Return the (X, Y) coordinate for the center point of the cell that contains the specified text.  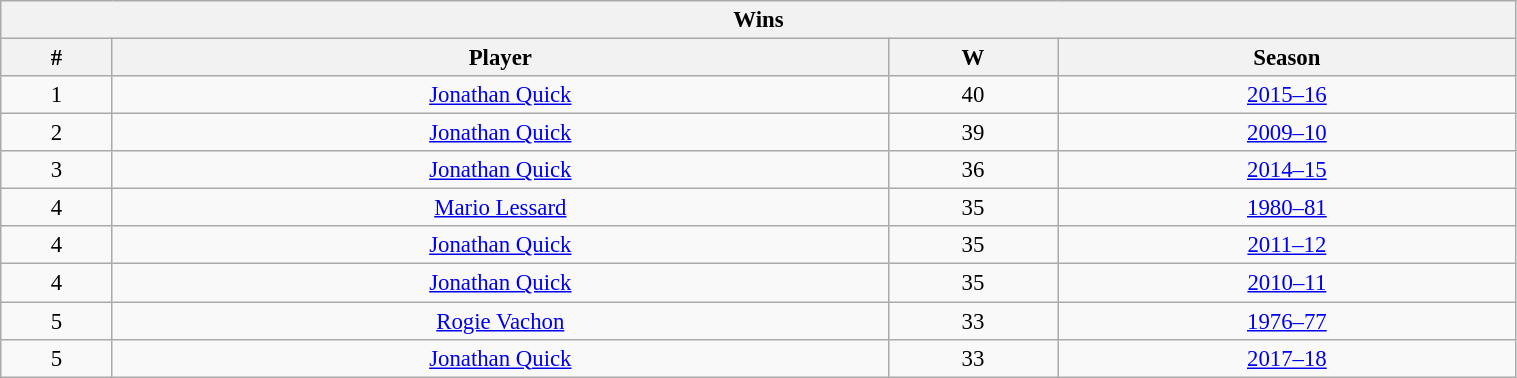
# (57, 58)
2011–12 (1287, 245)
39 (972, 133)
Season (1287, 58)
3 (57, 170)
40 (972, 95)
1 (57, 95)
2017–18 (1287, 358)
2 (57, 133)
W (972, 58)
2009–10 (1287, 133)
2010–11 (1287, 283)
Rogie Vachon (500, 321)
Wins (758, 20)
36 (972, 170)
2015–16 (1287, 95)
2014–15 (1287, 170)
1976–77 (1287, 321)
Player (500, 58)
Mario Lessard (500, 208)
1980–81 (1287, 208)
